Find where the given text appears and provide that cell's center as (x, y) coordinate. 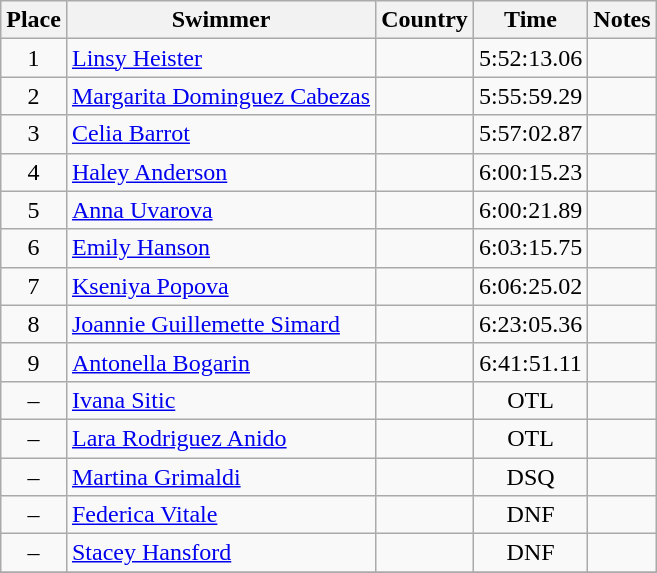
Emily Hanson (220, 248)
Time (530, 20)
Martina Grimaldi (220, 477)
Lara Rodriguez Anido (220, 438)
Country (425, 20)
5:55:59.29 (530, 96)
Margarita Dominguez Cabezas (220, 96)
Haley Anderson (220, 172)
Swimmer (220, 20)
6:03:15.75 (530, 248)
Celia Barrot (220, 134)
Federica Vitale (220, 515)
6:06:25.02 (530, 286)
6:00:21.89 (530, 210)
6:00:15.23 (530, 172)
5 (34, 210)
2 (34, 96)
Antonella Bogarin (220, 362)
5:52:13.06 (530, 58)
9 (34, 362)
Joannie Guillemette Simard (220, 324)
Anna Uvarova (220, 210)
8 (34, 324)
Stacey Hansford (220, 553)
1 (34, 58)
6:23:05.36 (530, 324)
6 (34, 248)
Ivana Sitic (220, 400)
4 (34, 172)
Linsy Heister (220, 58)
Kseniya Popova (220, 286)
6:41:51.11 (530, 362)
Notes (622, 20)
DSQ (530, 477)
7 (34, 286)
5:57:02.87 (530, 134)
Place (34, 20)
3 (34, 134)
